Return (X, Y) of the center of cell containing provided text 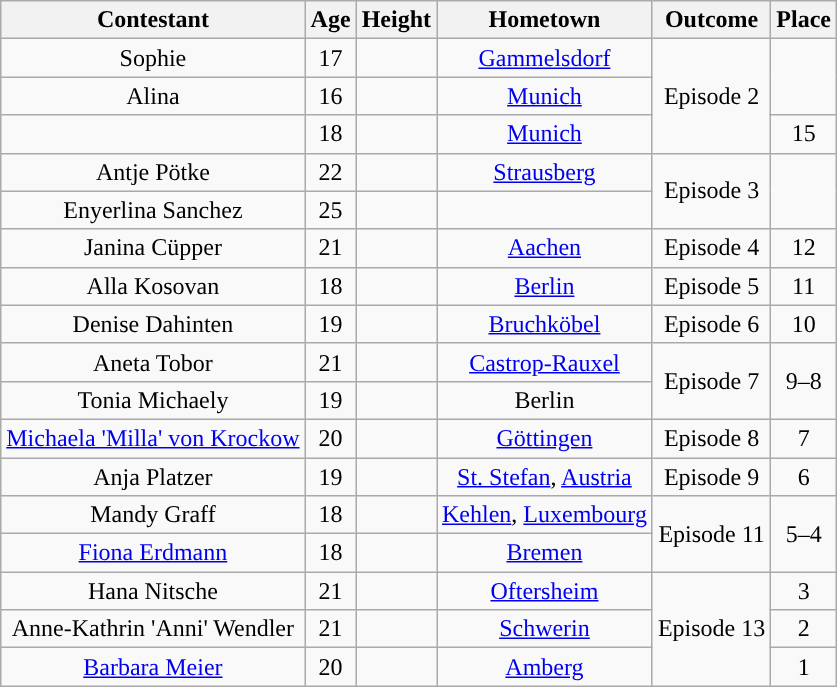
Barbara Meier (153, 667)
5–4 (804, 534)
11 (804, 286)
Hometown (544, 20)
Janina Cüpper (153, 248)
Height (396, 20)
Schwerin (544, 629)
Alla Kosovan (153, 286)
Aneta Tobor (153, 362)
Mandy Graff (153, 515)
9–8 (804, 381)
Gammelsdorf (544, 58)
Outcome (711, 20)
Tonia Michaely (153, 400)
Kehlen, Luxembourg (544, 515)
17 (330, 58)
Fiona Erdmann (153, 553)
Episode 7 (711, 381)
10 (804, 324)
Episode 9 (711, 477)
6 (804, 477)
Anne-Kathrin 'Anni' Wendler (153, 629)
Episode 5 (711, 286)
Strausberg (544, 172)
Bruchköbel (544, 324)
Age (330, 20)
Michaela 'Milla' von Krockow (153, 438)
Episode 13 (711, 629)
Episode 8 (711, 438)
Enyerlina Sanchez (153, 210)
Antje Pötke (153, 172)
Alina (153, 96)
1 (804, 667)
Episode 4 (711, 248)
Episode 2 (711, 96)
Contestant (153, 20)
25 (330, 210)
Bremen (544, 553)
Oftersheim (544, 591)
16 (330, 96)
Aachen (544, 248)
Castrop-Rauxel (544, 362)
St. Stefan, Austria (544, 477)
Amberg (544, 667)
Place (804, 20)
Episode 11 (711, 534)
12 (804, 248)
15 (804, 134)
Denise Dahinten (153, 324)
Hana Nitsche (153, 591)
2 (804, 629)
22 (330, 172)
7 (804, 438)
Episode 6 (711, 324)
Göttingen (544, 438)
Sophie (153, 58)
Anja Platzer (153, 477)
Episode 3 (711, 191)
3 (804, 591)
